Identify which cell holds the provided text, then report its [X, Y] central coordinate. 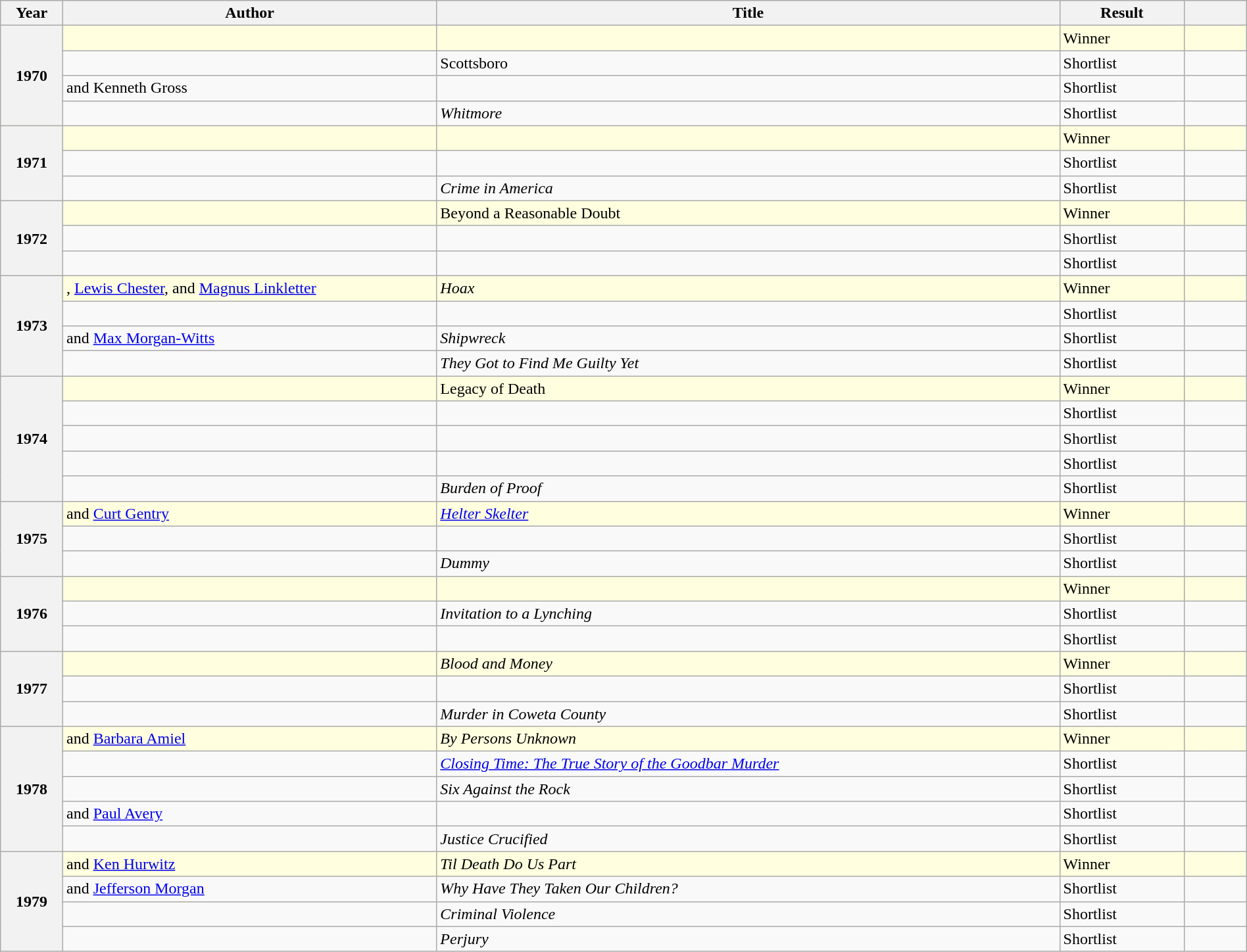
Six Against the Rock [748, 789]
Justice Crucified [748, 839]
Shipwreck [748, 339]
Title [748, 13]
and Barbara Amiel [249, 739]
and Curt Gentry [249, 513]
Helter Skelter [748, 513]
1976 [32, 613]
Til Death Do Us Part [748, 864]
Year [32, 13]
Whitmore [748, 113]
and Paul Avery [249, 814]
They Got to Find Me Guilty Yet [748, 364]
1973 [32, 325]
Legacy of Death [748, 389]
and Max Morgan-Witts [249, 339]
1975 [32, 538]
and Jefferson Morgan [249, 889]
1978 [32, 789]
Invitation to a Lynching [748, 613]
Criminal Violence [748, 914]
Dummy [748, 563]
and Kenneth Gross [249, 88]
and Ken Hurwitz [249, 864]
1971 [32, 163]
, Lewis Chester, and Magnus Linkletter [249, 288]
1972 [32, 238]
1970 [32, 76]
Perjury [748, 939]
1974 [32, 439]
Beyond a Reasonable Doubt [748, 213]
Crime in America [748, 188]
Result [1122, 13]
Why Have They Taken Our Children? [748, 889]
Burden of Proof [748, 488]
Author [249, 13]
Hoax [748, 288]
Blood and Money [748, 663]
By Persons Unknown [748, 739]
1977 [32, 688]
Scottsboro [748, 63]
Murder in Coweta County [748, 713]
1979 [32, 901]
Closing Time: The True Story of the Goodbar Murder [748, 764]
